Determine the (x, y) coordinate at the center of the cell enclosing the given text.  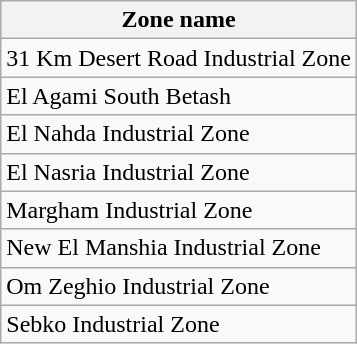
Zone name (179, 20)
Sebko Industrial Zone (179, 324)
New El Manshia Industrial Zone (179, 248)
El Nahda Industrial Zone (179, 134)
31 Km Desert Road Industrial Zone (179, 58)
El Agami South Betash (179, 96)
El Nasria Industrial Zone (179, 172)
Margham Industrial Zone (179, 210)
Om Zeghio Industrial Zone (179, 286)
